Output the (X, Y) coordinate of the center of the cell containing the given text.  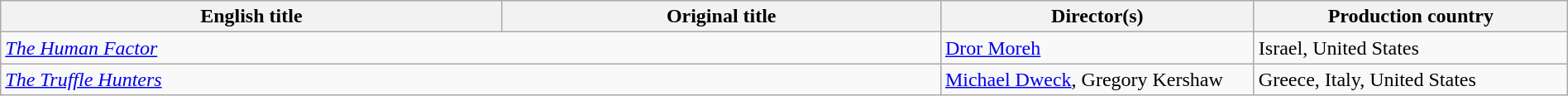
Israel, United States (1411, 48)
Greece, Italy, United States (1411, 79)
English title (251, 17)
Production country (1411, 17)
The Truffle Hunters (471, 79)
The Human Factor (471, 48)
Michael Dweck, Gregory Kershaw (1097, 79)
Director(s) (1097, 17)
Dror Moreh (1097, 48)
Original title (721, 17)
